Capture the cell that displays the provided text and extract its [x, y] central coordinate. 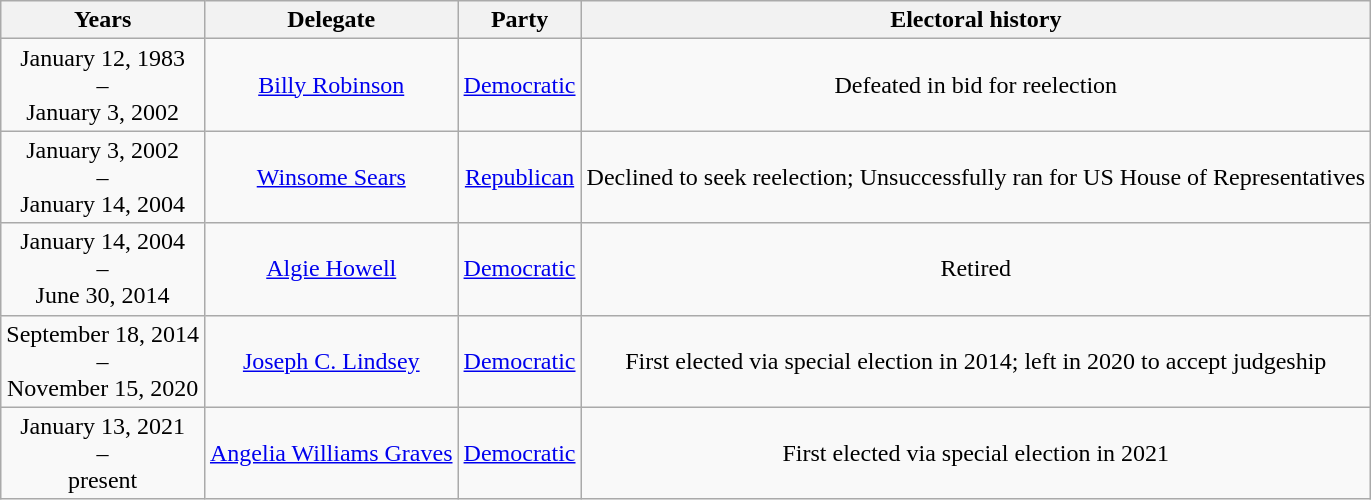
Party [520, 20]
First elected via special election in 2014; left in 2020 to accept judgeship [976, 361]
Billy Robinson [331, 85]
January 14, 2004–June 30, 2014 [103, 269]
Delegate [331, 20]
Joseph C. Lindsey [331, 361]
Defeated in bid for reelection [976, 85]
September 18, 2014–November 15, 2020 [103, 361]
Electoral history [976, 20]
First elected via special election in 2021 [976, 453]
Years [103, 20]
Winsome Sears [331, 177]
Angelia Williams Graves [331, 453]
January 3, 2002–January 14, 2004 [103, 177]
January 13, 2021–present [103, 453]
January 12, 1983–January 3, 2002 [103, 85]
Declined to seek reelection; Unsuccessfully ran for US House of Representatives [976, 177]
Algie Howell [331, 269]
Retired [976, 269]
Republican [520, 177]
